Output the (X, Y) coordinate of the center of the cell containing the given text.  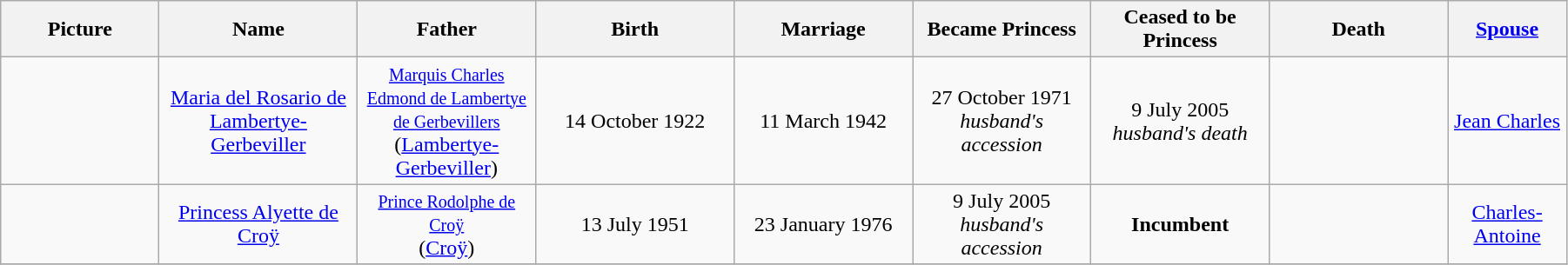
Birth (635, 30)
Name (258, 30)
23 January 1976 (823, 224)
9 July 2005husband's accession (1002, 224)
Prince Rodolphe de Croÿ(Croÿ) (447, 224)
Death (1359, 30)
Spouse (1507, 30)
Became Princess (1002, 30)
Princess Alyette de Croÿ (258, 224)
Maria del Rosario de Lambertye-Gerbeviller (258, 121)
Father (447, 30)
Incumbent (1180, 224)
11 March 1942 (823, 121)
9 July 2005husband's death (1180, 121)
Ceased to be Princess (1180, 30)
Picture (80, 30)
Marquis Charles Edmond de Lambertye de Gerbevillers(Lambertye-Gerbeviller) (447, 121)
Jean Charles (1507, 121)
27 October 1971husband's accession (1002, 121)
14 October 1922 (635, 121)
Marriage (823, 30)
13 July 1951 (635, 224)
Charles-Antoine (1507, 224)
